Scan for the cell matching the given text and deliver its (x, y) coordinate at center. 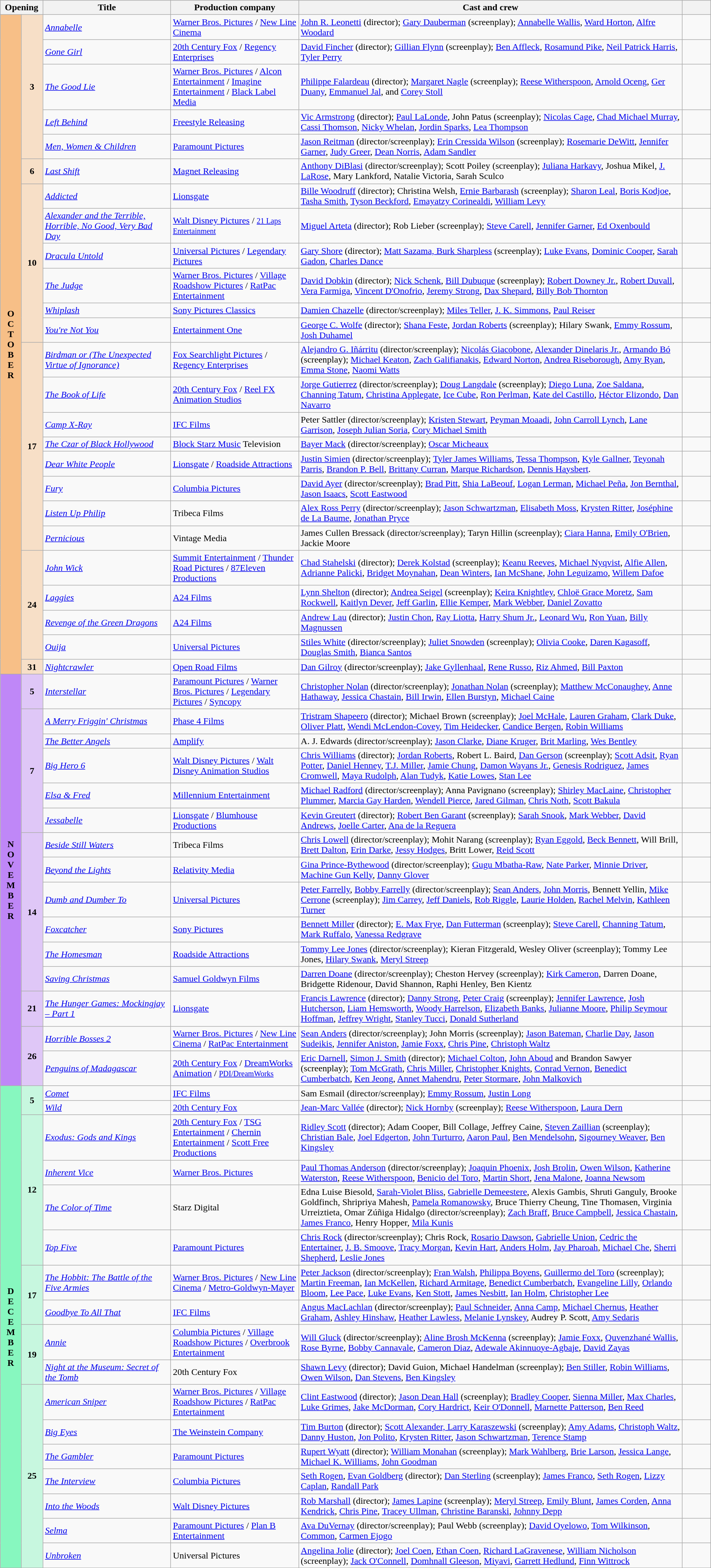
Tommy Lee Jones (director/screenplay); Kieran Fitzgerald, Wesley Oliver (screenplay); Tommy Lee Jones, Hilary Swank, Meryl Streep (490, 954)
10 (32, 263)
Gina Prince-Bythewood (director/screenplay); Gugu Mbatha-Raw, Nate Parker, Minnie Driver, Machine Gun Kelly, Danny Glover (490, 870)
Dear White People (107, 464)
The Hobbit: The Battle of the Five Armies (107, 1283)
Top Five (107, 1248)
Open Road Films (235, 667)
Pernicious (107, 538)
Magnet Releasing (235, 171)
The Good Lie (107, 87)
Walt Disney Pictures / Walt Disney Animation Studios (235, 766)
Jason Reitman (director/screenplay); Erin Cressida Wilson (screenplay); Rosemarie DeWitt, Jennifer Garner, Judy Greer, Dean Norris, Adam Sandler (490, 147)
Beside Still Waters (107, 845)
31 (32, 667)
Phase 4 Films (235, 721)
Bayer Mack (director/screenplay); Oscar Micheaux (490, 444)
The Czar of Black Hollywood (107, 444)
Listen Up Philip (107, 513)
Entertainment One (235, 330)
Saving Christmas (107, 979)
Annabelle (107, 27)
David Ayer (director/screenplay); Brad Pitt, Shia LaBeouf, Logan Lerman, Michael Peña, Jon Bernthal, Jason Isaacs, Scott Eastwood (490, 489)
20th Century Fox / Reel FX Animation Studios (235, 395)
Paramount Pictures / Warner Bros. Pictures / Legendary Pictures / Syncopy (235, 691)
Millennium Entertainment (235, 796)
Warner Bros. Pictures / New Line Cinema / Metro-Goldwyn-Mayer (235, 1283)
OCTOBER (11, 344)
25 (32, 1476)
Wild (107, 1107)
Warner Bros. Pictures (235, 1172)
Walt Disney Pictures (235, 1506)
26 (32, 1056)
Inherent Vice (107, 1172)
Kevin Greutert (director); Robert Ben Garant (screenplay); Sarah Snook, Mark Webber, David Andrews, Joelle Carter, Ana de la Reguera (490, 820)
Damien Chazelle (director/screenplay); Miles Teller, J. K. Simmons, Paul Reiser (490, 310)
Comet (107, 1093)
Revenge of the Green Dragons (107, 622)
The Judge (107, 285)
Andrew Lau (director); Justin Chon, Ray Liotta, Harry Shum Jr., Leonard Wu, Ron Yuan, Billy Magnussen (490, 622)
Penguins of Madagascar (107, 1068)
20th Century Fox / TSG Entertainment / Chernin Entertainment / Scott Free Productions (235, 1137)
12 (32, 1189)
Fury (107, 489)
Camp X-Ray (107, 425)
NOVEMBER (11, 880)
Gary Shore (director); Matt Sazama, Burk Sharpless (screenplay); Luke Evans, Dominic Cooper, Sarah Gadon, Charles Dance (490, 255)
Summit Entertainment / Thunder Road Pictures / 87Eleven Productions (235, 568)
Walt Disney Pictures / 21 Laps Entertainment (235, 226)
Men, Women & Children (107, 147)
19 (32, 1354)
Beyond the Lights (107, 870)
Laggies (107, 597)
Amplify (235, 741)
Block Starz Music Television (235, 444)
Paramount Pictures / Plan B Entertainment (235, 1531)
Rupert Wyatt (director); William Monahan (screenplay); Mark Wahlberg, Brie Larson, Jessica Lange, Michael K. Williams, John Goodman (490, 1456)
24 (32, 605)
Horrible Bosses 2 (107, 1038)
Dumb and Dumber To (107, 900)
Dan Gilroy (director/screenplay); Jake Gyllenhaal, Rene Russo, Riz Ahmed, Bill Paxton (490, 667)
Goodbye To All That (107, 1313)
Alexander and the Terrible, Horrible, No Good, Very Bad Day (107, 226)
The Weinstein Company (235, 1432)
Starz Digital (235, 1208)
Warner Bros. Pictures / Alcon Entertainment / Imagine Entertainment / Black Label Media (235, 87)
James Cullen Bressack (director/screenplay); Taryn Hillin (screenplay); Ciara Hanna, Emily O'Brien, Jackie Moore (490, 538)
Sony Pictures (235, 930)
Sony Pictures Classics (235, 310)
A Merry Friggin' Christmas (107, 721)
A. J. Edwards (director/screenplay); Jason Clarke, Diane Kruger, Brit Marling, Wes Bentley (490, 741)
Interstellar (107, 691)
Gone Girl (107, 52)
Sam Esmail (director/screenplay); Emmy Rossum, Justin Long (490, 1093)
Ouija (107, 647)
Freestyle Releasing (235, 122)
The Homesman (107, 954)
The Hunger Games: Mockingjay – Part 1 (107, 1009)
21 (32, 1009)
Miguel Arteta (director); Rob Lieber (screenplay); Steve Carell, Jennifer Garner, Ed Oxenbould (490, 226)
Jessabelle (107, 820)
Cast and crew (490, 8)
Opening (22, 8)
Lionsgate / Roadside Attractions (235, 464)
20th Century Fox / DreamWorks Animation / PDI/DreamWorks (235, 1068)
The Color of Time (107, 1208)
Unbroken (107, 1555)
Selma (107, 1531)
David Fincher (director); Gillian Flynn (screenplay); Ben Affleck, Rosamund Pike, Neil Patrick Harris, Tyler Perry (490, 52)
Shawn Levy (director); David Guion, Michael Handelman (screenplay); Ben Stiller, Robin Williams, Owen Wilson, Dan Stevens, Ben Kingsley (490, 1372)
Into the Woods (107, 1506)
John R. Leonetti (director); Gary Dauberman (screenplay); Annabelle Wallis, Ward Horton, Alfre Woodard (490, 27)
Stiles White (director/screenplay); Juliet Snowden (screenplay); Olivia Cooke, Daren Kagasoff, Douglas Smith, Bianca Santos (490, 647)
7 (32, 771)
Jean-Marc Vallée (director); Nick Hornby (screenplay); Reese Witherspoon, Laura Dern (490, 1107)
Last Shift (107, 171)
George C. Wolfe (director); Shana Feste, Jordan Roberts (screenplay); Hilary Swank, Emmy Rossum, Josh Duhamel (490, 330)
Ava DuVernay (director/screenplay); Paul Webb (screenplay); David Oyelowo, Tom Wilkinson, Common, Carmen Ejogo (490, 1531)
Relativity Media (235, 870)
Roadside Attractions (235, 954)
Production company (235, 8)
Left Behind (107, 122)
3 (32, 87)
Dracula Untold (107, 255)
DECEMBER (11, 1327)
Big Hero 6 (107, 766)
Annie (107, 1342)
The Book of Life (107, 395)
Philippe Falardeau (director); Margaret Nagle (screenplay); Reese Witherspoon, Arnold Oceng, Ger Duany, Emmanuel Jal, and Corey Stoll (490, 87)
John Wick (107, 568)
20th Century Fox / Regency Enterprises (235, 52)
Nightcrawler (107, 667)
Samuel Goldwyn Films (235, 979)
Foxcatcher (107, 930)
Addicted (107, 196)
Columbia Pictures / Village Roadshow Pictures / Overbrook Entertainment (235, 1342)
Bennett Miller (director); E. Max Frye, Dan Futterman (screenplay); Steve Carell, Channing Tatum, Mark Ruffalo, Vanessa Redgrave (490, 930)
Birdman or (The Unexpected Virtue of Ignorance) (107, 360)
The Better Angels (107, 741)
Exodus: Gods and Kings (107, 1137)
6 (32, 171)
14 (32, 912)
Night at the Museum: Secret of the Tomb (107, 1372)
American Sniper (107, 1402)
Lionsgate / Blumhouse Productions (235, 820)
Warner Bros. Pictures / New Line Cinema / RatPac Entertainment (235, 1038)
Universal Pictures / Legendary Pictures (235, 255)
Vintage Media (235, 538)
Seth Rogen, Evan Goldberg (director); Dan Sterling (screenplay); James Franco, Seth Rogen, Lizzy Caplan, Randall Park (490, 1481)
The Interview (107, 1481)
The Gambler (107, 1456)
Title (107, 8)
Big Eyes (107, 1432)
Elsa & Fred (107, 796)
Warner Bros. Pictures / New Line Cinema (235, 27)
Alex Ross Perry (director/screenplay); Jason Schwartzman, Elisabeth Moss, Krysten Ritter, Joséphine de La Baume, Jonathan Pryce (490, 513)
Fox Searchlight Pictures / Regency Enterprises (235, 360)
Whiplash (107, 310)
You're Not You (107, 330)
Peter Sattler (director/screenplay); Kristen Stewart, Peyman Moaadi, John Carroll Lynch, Lane Garrison, Joseph Julian Soria, Cory Michael Smith (490, 425)
